Provide the (x, y) coordinate of the cell's center where the given text is located.  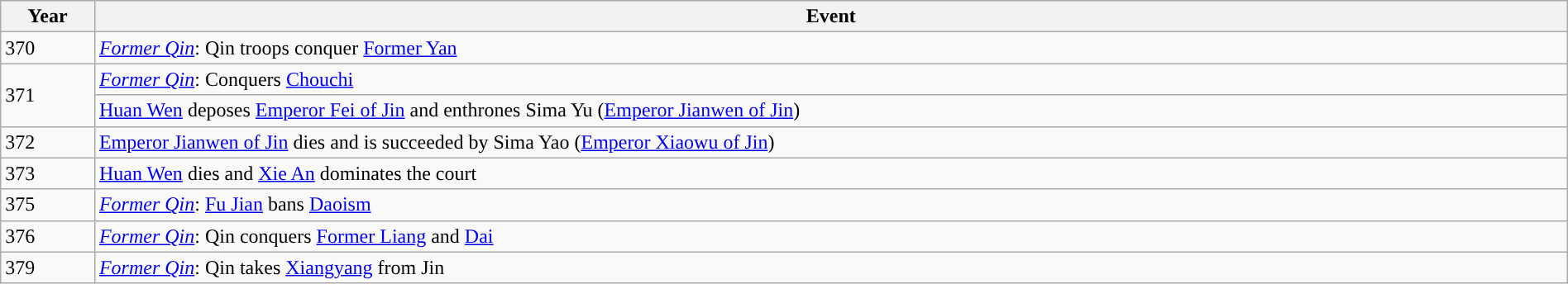
Former Qin: Qin troops conquer Former Yan (830, 48)
376 (48, 236)
Year (48, 17)
373 (48, 173)
Former Qin: Conquers Chouchi (830, 79)
Huan Wen dies and Xie An dominates the court (830, 173)
Former Qin: Fu Jian bans Daoism (830, 205)
379 (48, 267)
Emperor Jianwen of Jin dies and is succeeded by Sima Yao (Emperor Xiaowu of Jin) (830, 142)
Former Qin: Qin takes Xiangyang from Jin (830, 267)
Former Qin: Qin conquers Former Liang and Dai (830, 236)
375 (48, 205)
Event (830, 17)
371 (48, 95)
Huan Wen deposes Emperor Fei of Jin and enthrones Sima Yu (Emperor Jianwen of Jin) (830, 111)
372 (48, 142)
370 (48, 48)
